Locate the cell with the specified text and output its [x, y] center coordinate. 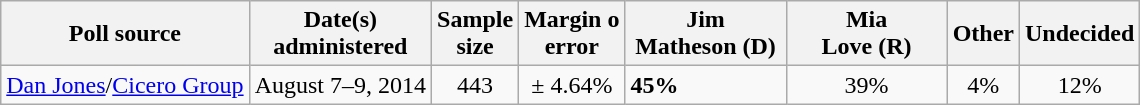
45% [706, 85]
Date(s)administered [340, 34]
± 4.64% [572, 85]
Undecided [1079, 34]
39% [866, 85]
August 7–9, 2014 [340, 85]
4% [983, 85]
Poll source [125, 34]
12% [1079, 85]
443 [476, 85]
Dan Jones/Cicero Group [125, 85]
JimMatheson (D) [706, 34]
Samplesize [476, 34]
MiaLove (R) [866, 34]
Margin oerror [572, 34]
Other [983, 34]
